From the cell containing the given text, extract its center point as (X, Y) coordinate. 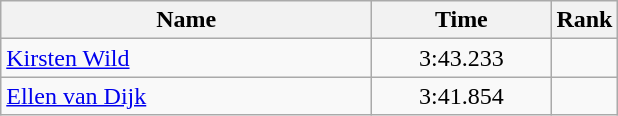
3:43.233 (462, 58)
Rank (584, 20)
Ellen van Dijk (186, 96)
Name (186, 20)
3:41.854 (462, 96)
Time (462, 20)
Kirsten Wild (186, 58)
